Extract the (X, Y) coordinate from the center of the cell holding the provided text.  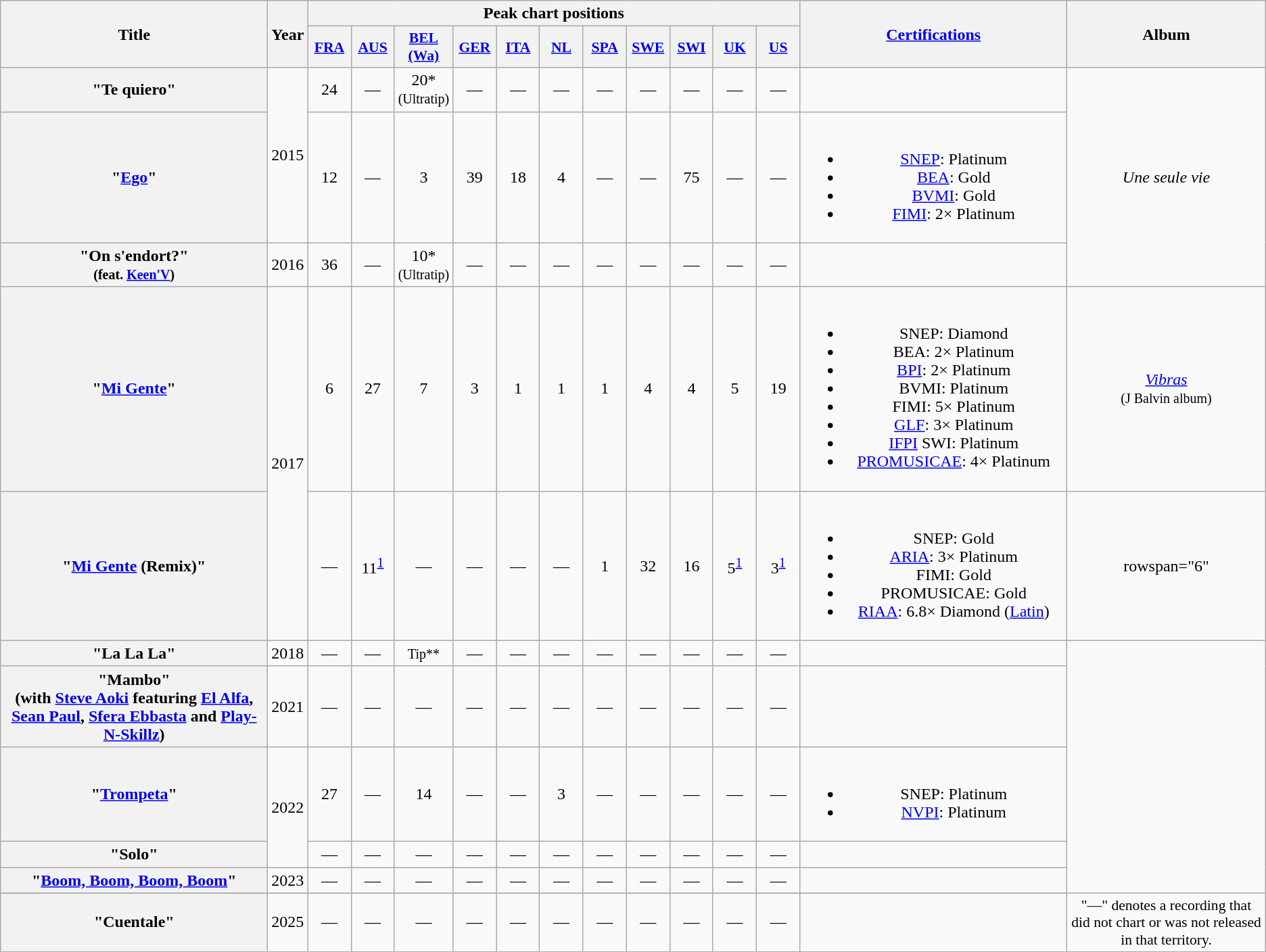
32 (648, 565)
"Cuentale" (134, 922)
SPA (605, 47)
Vibras(J Balvin album) (1166, 389)
2022 (288, 807)
"Mambo" (with Steve Aoki featuring El Alfa, Sean Paul, Sfera Ebbasta and Play-N-Skillz) (134, 706)
Year (288, 34)
2023 (288, 880)
39 (475, 177)
2021 (288, 706)
75 (691, 177)
Album (1166, 34)
SNEP: PlatinumBEA: GoldBVMI: GoldFIMI: 2× Platinum (933, 177)
SWE (648, 47)
2025 (288, 922)
7 (423, 389)
rowspan="6" (1166, 565)
"Mi Gente (Remix)" (134, 565)
"Mi Gente" (134, 389)
2016 (288, 265)
"Boom, Boom, Boom, Boom" (134, 880)
18 (518, 177)
US (778, 47)
14 (423, 794)
UK (734, 47)
Title (134, 34)
24 (329, 89)
"Ego" (134, 177)
6 (329, 389)
"Te quiero" (134, 89)
2015 (288, 156)
5 (734, 389)
20*(Ultratip) (423, 89)
10*(Ultratip) (423, 265)
36 (329, 265)
111 (373, 565)
SNEP: DiamondBEA: 2× PlatinumBPI: 2× PlatinumBVMI: PlatinumFIMI: 5× PlatinumGLF: 3× PlatinumIFPI SWI: PlatinumPROMUSICAE: 4× Platinum (933, 389)
GER (475, 47)
Certifications (933, 34)
31 (778, 565)
SNEP: GoldARIA: 3× PlatinumFIMI: GoldPROMUSICAE: GoldRIAA: 6.8× Diamond (Latin) (933, 565)
FRA (329, 47)
19 (778, 389)
"La La La" (134, 653)
"Trompeta" (134, 794)
SWI (691, 47)
2017 (288, 464)
NL (561, 47)
"On s'endort?"(feat. Keen'V) (134, 265)
SNEP: PlatinumNVPI: Platinum (933, 794)
ITA (518, 47)
Peak chart positions (554, 14)
Tip** (423, 653)
16 (691, 565)
12 (329, 177)
BEL (Wa) (423, 47)
2018 (288, 653)
AUS (373, 47)
Une seule vie (1166, 177)
"Solo" (134, 854)
"—" denotes a recording that did not chart or was not released in that territory. (1166, 922)
51 (734, 565)
